Output the [X, Y] coordinate of the center of the cell containing the given text.  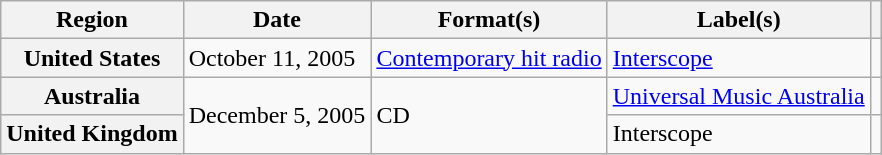
October 11, 2005 [277, 58]
Contemporary hit radio [489, 58]
United Kingdom [92, 134]
Region [92, 20]
Label(s) [738, 20]
Format(s) [489, 20]
Date [277, 20]
United States [92, 58]
CD [489, 115]
December 5, 2005 [277, 115]
Universal Music Australia [738, 96]
Australia [92, 96]
